Detect which cell encompasses the target text, then output its [X, Y] center coordinate. 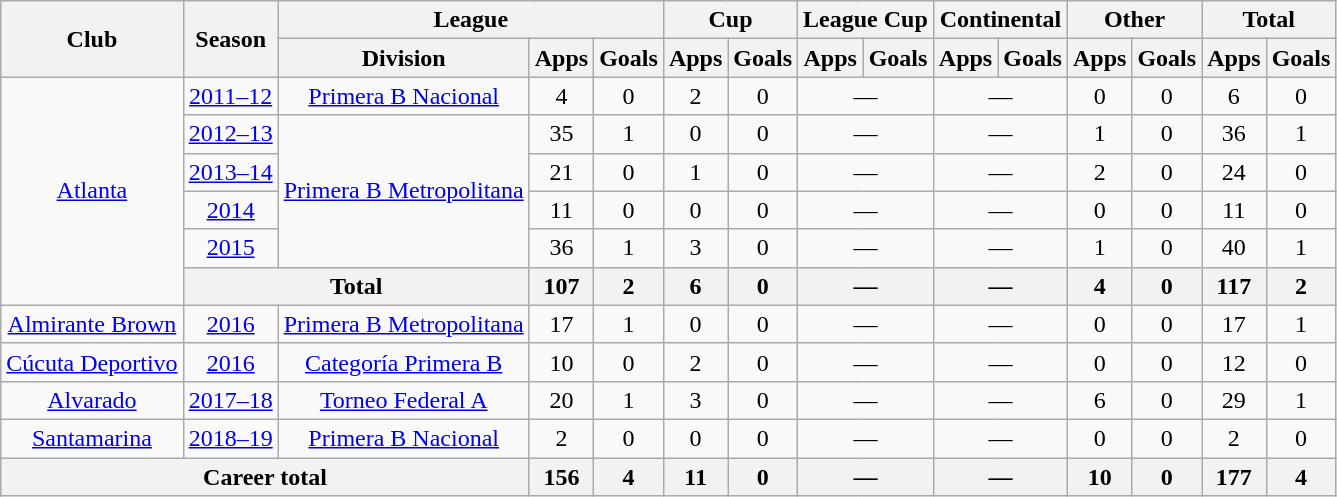
Cúcuta Deportivo [92, 362]
2015 [230, 248]
2011–12 [230, 96]
156 [561, 477]
League Cup [866, 20]
24 [1234, 172]
Cup [730, 20]
Almirante Brown [92, 324]
Other [1134, 20]
Atlanta [92, 191]
League [470, 20]
107 [561, 286]
21 [561, 172]
Santamarina [92, 438]
177 [1234, 477]
2014 [230, 210]
40 [1234, 248]
Season [230, 39]
Career total [265, 477]
35 [561, 134]
29 [1234, 400]
2018–19 [230, 438]
Continental [1000, 20]
Division [404, 58]
2017–18 [230, 400]
2013–14 [230, 172]
Club [92, 39]
2012–13 [230, 134]
117 [1234, 286]
Alvarado [92, 400]
Categoría Primera B [404, 362]
Torneo Federal A [404, 400]
12 [1234, 362]
20 [561, 400]
